Locate the cell with the specified text and output its [X, Y] center coordinate. 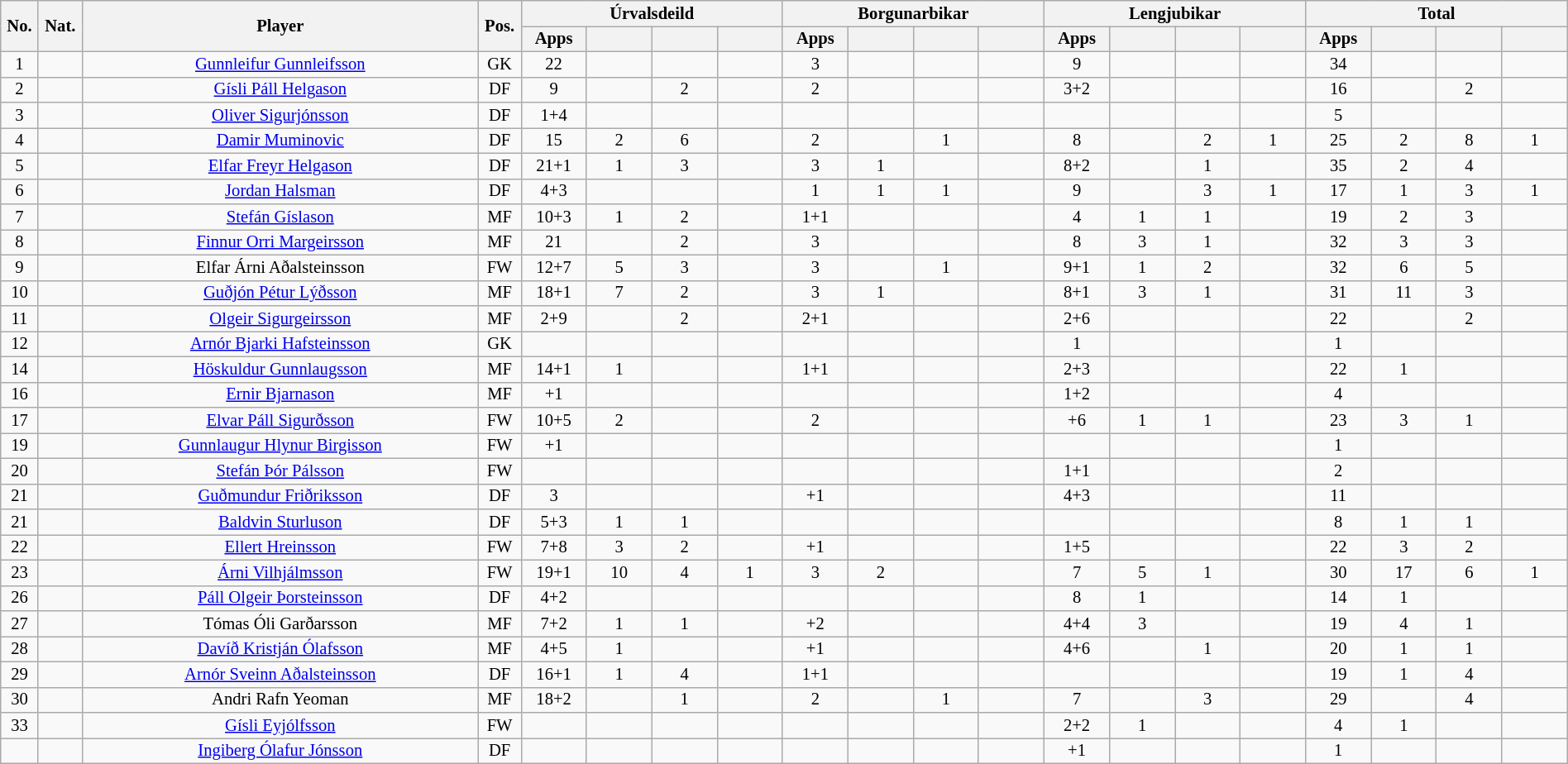
Stefán Þór Pálsson [280, 471]
Stefán Gíslason [280, 217]
8+2 [1077, 165]
Árni Vilhjálmsson [280, 572]
Úrvalsdeild [652, 13]
Gunnleifur Gunnleifsson [280, 64]
18+2 [554, 700]
Olgeir Sigurgeirsson [280, 319]
2+3 [1077, 369]
Elvar Páll Sigurðsson [280, 420]
Gunnlaugur Hlynur Birgisson [280, 445]
12+7 [554, 268]
10+5 [554, 420]
1+4 [554, 116]
7+8 [554, 547]
2+9 [554, 319]
21+1 [554, 165]
Tómas Óli Garðarsson [280, 623]
5+3 [554, 523]
2+6 [1077, 319]
1+5 [1077, 547]
Páll Olgeir Þorsteinsson [280, 599]
4+4 [1077, 623]
+2 [815, 623]
Ellert Hreinsson [280, 547]
25 [1338, 141]
+6 [1077, 420]
Elfar Freyr Helgason [280, 165]
Arnór Sveinn Aðalsteinsson [280, 675]
35 [1338, 165]
19+1 [554, 572]
Oliver Sigurjónsson [280, 116]
16+1 [554, 675]
Player [280, 26]
27 [20, 623]
Borgunarbikar [913, 13]
2+1 [815, 319]
No. [20, 26]
Elfar Árni Aðalsteinsson [280, 268]
31 [1338, 293]
26 [20, 599]
Pos. [500, 26]
12 [20, 344]
Lengjubikar [1175, 13]
4+2 [554, 599]
28 [20, 648]
1+2 [1077, 395]
15 [554, 141]
Nat. [60, 26]
Gísli Eyjólfsson [280, 726]
3+2 [1077, 89]
18+1 [554, 293]
34 [1338, 64]
Ernir Bjarnason [280, 395]
9+1 [1077, 268]
Total [1437, 13]
7+2 [554, 623]
Gísli Páll Helgason [280, 89]
Jordan Halsman [280, 192]
Guðjón Pétur Lýðsson [280, 293]
14+1 [554, 369]
2+2 [1077, 726]
8+1 [1077, 293]
10+3 [554, 217]
Finnur Orri Margeirsson [280, 241]
Ingiberg Ólafur Jónsson [280, 751]
33 [20, 726]
Baldvin Sturluson [280, 523]
Damir Muminovic [280, 141]
4+6 [1077, 648]
Davíð Kristján Ólafsson [280, 648]
Höskuldur Gunnlaugsson [280, 369]
Guðmundur Friðriksson [280, 496]
4+5 [554, 648]
Andri Rafn Yeoman [280, 700]
Arnór Bjarki Hafsteinsson [280, 344]
